Return the [x, y] coordinate for the center point of the cell that contains the specified text.  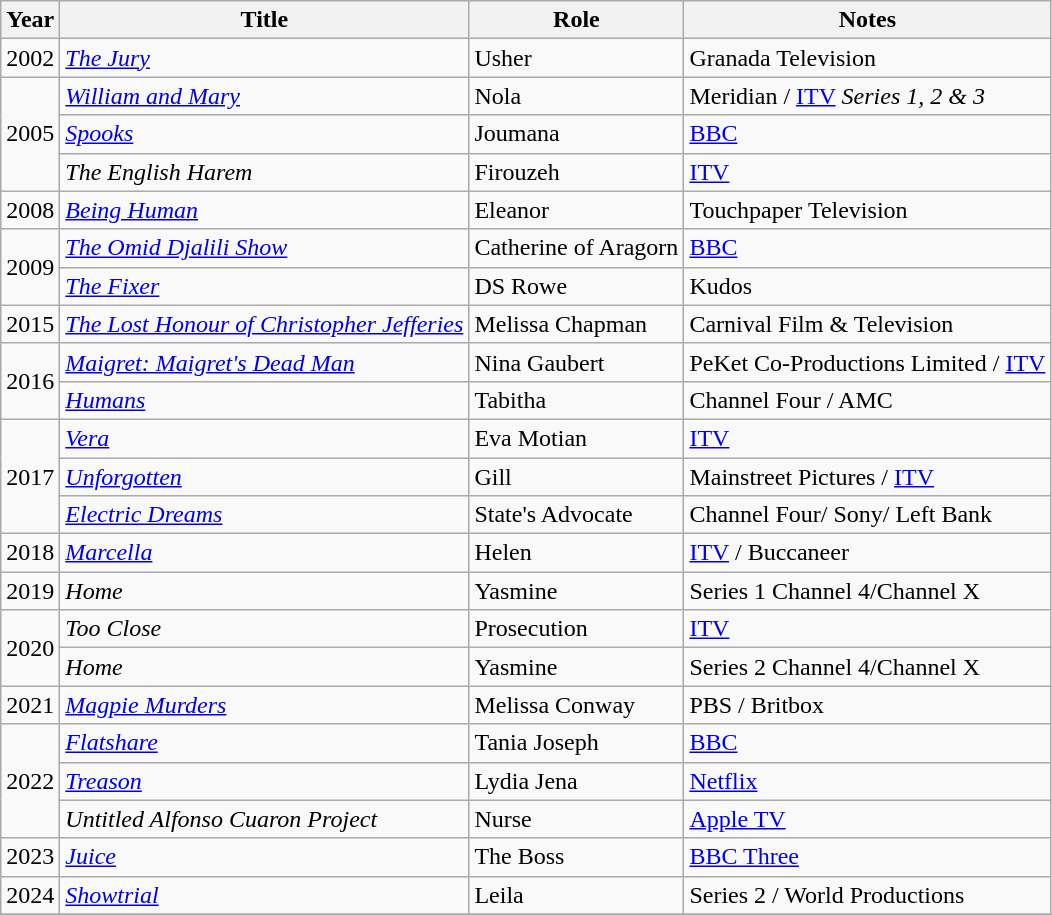
Melissa Conway [576, 705]
Melissa Chapman [576, 324]
Eleanor [576, 210]
Being Human [264, 210]
Granada Television [868, 58]
2019 [30, 591]
Electric Dreams [264, 515]
Year [30, 20]
Notes [868, 20]
Touchpaper Television [868, 210]
Catherine of Aragorn [576, 248]
Tania Joseph [576, 743]
Kudos [868, 286]
Maigret: Maigret's Dead Man [264, 362]
Meridian / ITV Series 1, 2 & 3 [868, 96]
Showtrial [264, 895]
Carnival Film & Television [868, 324]
Series 1 Channel 4/Channel X [868, 591]
ITV / Buccaneer [868, 553]
Usher [576, 58]
Prosecution [576, 629]
Flatshare [264, 743]
2022 [30, 781]
Magpie Murders [264, 705]
Treason [264, 781]
Nina Gaubert [576, 362]
Channel Four / AMC [868, 400]
2018 [30, 553]
Spooks [264, 134]
Title [264, 20]
Series 2 / World Productions [868, 895]
Juice [264, 857]
Eva Motian [576, 438]
2015 [30, 324]
Tabitha [576, 400]
State's Advocate [576, 515]
Mainstreet Pictures / ITV [868, 477]
Vera [264, 438]
Nola [576, 96]
Unforgotten [264, 477]
Channel Four/ Sony/ Left Bank [868, 515]
Gill [576, 477]
2024 [30, 895]
The Omid Djalili Show [264, 248]
BBC Three [868, 857]
2002 [30, 58]
PBS / Britbox [868, 705]
Nurse [576, 819]
Netflix [868, 781]
William and Mary [264, 96]
Joumana [576, 134]
PeKet Co-Productions Limited / ITV [868, 362]
2023 [30, 857]
Humans [264, 400]
Helen [576, 553]
Firouzeh [576, 172]
Leila [576, 895]
Lydia Jena [576, 781]
Marcella [264, 553]
The Jury [264, 58]
2021 [30, 705]
Too Close [264, 629]
Untitled Alfonso Cuaron Project [264, 819]
The Fixer [264, 286]
2017 [30, 476]
The Lost Honour of Christopher Jefferies [264, 324]
2008 [30, 210]
DS Rowe [576, 286]
2016 [30, 381]
2005 [30, 134]
2009 [30, 267]
Role [576, 20]
Apple TV [868, 819]
Series 2 Channel 4/Channel X [868, 667]
The English Harem [264, 172]
2020 [30, 648]
The Boss [576, 857]
